Extract the [X, Y] coordinate from the center of the cell holding the provided text.  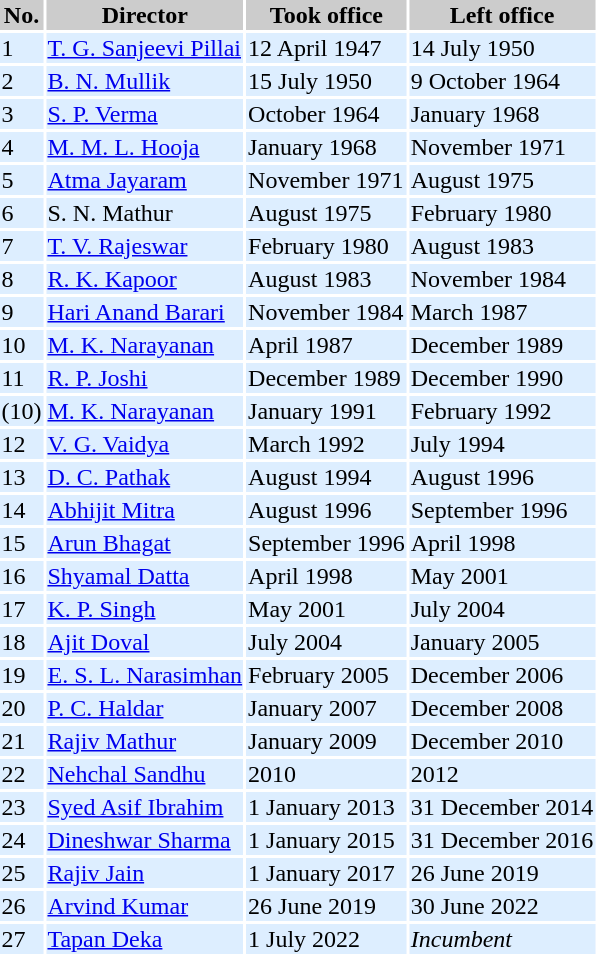
27 [22, 939]
Ajit Doval [145, 642]
March 1992 [327, 444]
15 [22, 543]
11 [22, 378]
17 [22, 609]
22 [22, 774]
January 1991 [327, 411]
December 2010 [502, 741]
1 [22, 48]
October 1964 [327, 114]
25 [22, 873]
Arun Bhagat [145, 543]
2010 [327, 774]
March 1987 [502, 312]
15 July 1950 [327, 81]
3 [22, 114]
Incumbent [502, 939]
1 January 2017 [327, 873]
S. N. Mathur [145, 213]
1 January 2015 [327, 840]
E. S. L. Narasimhan [145, 675]
5 [22, 180]
20 [22, 708]
R. P. Joshi [145, 378]
D. C. Pathak [145, 477]
9 [22, 312]
16 [22, 576]
30 June 2022 [502, 906]
31 December 2016 [502, 840]
December 2006 [502, 675]
13 [22, 477]
19 [22, 675]
2012 [502, 774]
Atma Jayaram [145, 180]
Rajiv Mathur [145, 741]
8 [22, 279]
Dineshwar Sharma [145, 840]
14 July 1950 [502, 48]
July 1994 [502, 444]
January 2005 [502, 642]
1 July 2022 [327, 939]
6 [22, 213]
August 1994 [327, 477]
2 [22, 81]
1 January 2013 [327, 807]
24 [22, 840]
V. G. Vaidya [145, 444]
February 2005 [327, 675]
23 [22, 807]
Syed Asif Ibrahim [145, 807]
Hari Anand Barari [145, 312]
Nehchal Sandhu [145, 774]
December 1990 [502, 378]
January 2009 [327, 741]
Took office [327, 15]
December 2008 [502, 708]
P. C. Haldar [145, 708]
M. M. L. Hooja [145, 147]
14 [22, 510]
T. G. Sanjeevi Pillai [145, 48]
Shyamal Datta [145, 576]
R. K. Kapoor [145, 279]
12 [22, 444]
B. N. Mullik [145, 81]
S. P. Verma [145, 114]
Director [145, 15]
January 2007 [327, 708]
10 [22, 345]
4 [22, 147]
No. [22, 15]
21 [22, 741]
Tapan Deka [145, 939]
Rajiv Jain [145, 873]
9 October 1964 [502, 81]
7 [22, 246]
April 1987 [327, 345]
(10) [22, 411]
26 [22, 906]
February 1992 [502, 411]
Arvind Kumar [145, 906]
12 April 1947 [327, 48]
18 [22, 642]
Left office [502, 15]
T. V. Rajeswar [145, 246]
31 December 2014 [502, 807]
K. P. Singh [145, 609]
Abhijit Mitra [145, 510]
